Scan for the cell matching the given text and deliver its [X, Y] coordinate at center. 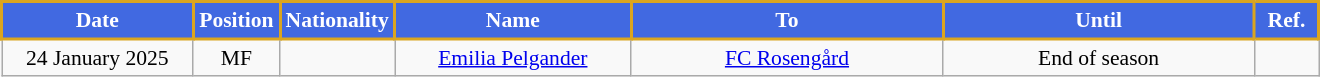
24 January 2025 [98, 57]
Ref. [1286, 20]
Name [514, 20]
To [787, 20]
Date [98, 20]
Until [1099, 20]
Emilia Pelgander [514, 57]
Nationality [338, 20]
Position [236, 20]
End of season [1099, 57]
MF [236, 57]
FC Rosengård [787, 57]
